Output the [x, y] coordinate of the center of the cell containing the given text.  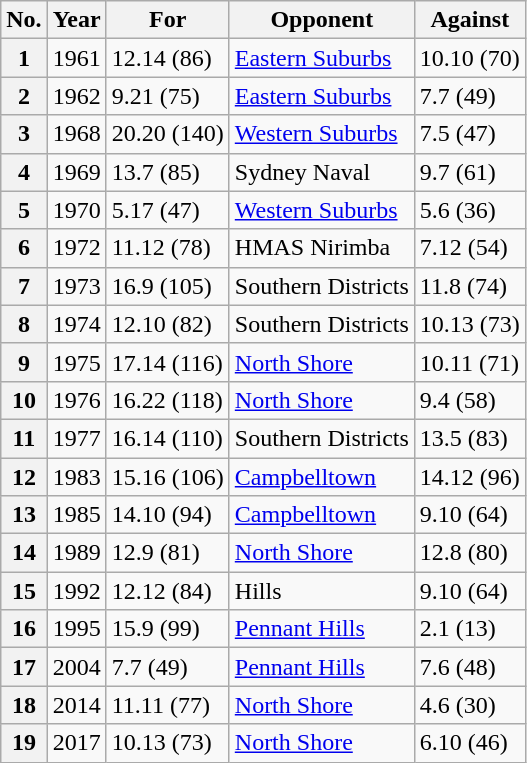
11.11 (77) [168, 705]
HMAS Nirimba [322, 248]
6.10 (46) [470, 743]
16 [24, 629]
15.16 (106) [168, 477]
1974 [76, 324]
13.5 (83) [470, 438]
15.9 (99) [168, 629]
9 [24, 362]
16.14 (110) [168, 438]
9.21 (75) [168, 96]
1973 [76, 286]
13.7 (85) [168, 172]
10.10 (70) [470, 58]
1968 [76, 134]
Opponent [322, 20]
Hills [322, 591]
1977 [76, 438]
3 [24, 134]
9.4 (58) [470, 400]
17 [24, 667]
4 [24, 172]
16.22 (118) [168, 400]
7 [24, 286]
2004 [76, 667]
2 [24, 96]
1985 [76, 515]
1983 [76, 477]
5.6 (36) [470, 210]
14 [24, 553]
1 [24, 58]
1975 [76, 362]
4.6 (30) [470, 705]
19 [24, 743]
11.8 (74) [470, 286]
12.14 (86) [168, 58]
1995 [76, 629]
11.12 (78) [168, 248]
7.5 (47) [470, 134]
10.11 (71) [470, 362]
7.12 (54) [470, 248]
5 [24, 210]
No. [24, 20]
1976 [76, 400]
20.20 (140) [168, 134]
18 [24, 705]
7.6 (48) [470, 667]
2014 [76, 705]
2.1 (13) [470, 629]
8 [24, 324]
14.12 (96) [470, 477]
10 [24, 400]
17.14 (116) [168, 362]
5.17 (47) [168, 210]
12.8 (80) [470, 553]
12.12 (84) [168, 591]
2017 [76, 743]
1969 [76, 172]
1972 [76, 248]
Year [76, 20]
12.10 (82) [168, 324]
11 [24, 438]
14.10 (94) [168, 515]
1970 [76, 210]
12 [24, 477]
Sydney Naval [322, 172]
1961 [76, 58]
6 [24, 248]
12.9 (81) [168, 553]
Against [470, 20]
For [168, 20]
9.7 (61) [470, 172]
1989 [76, 553]
1962 [76, 96]
16.9 (105) [168, 286]
13 [24, 515]
1992 [76, 591]
15 [24, 591]
